Search for the cell housing the specified text and yield its (X, Y) center coordinate. 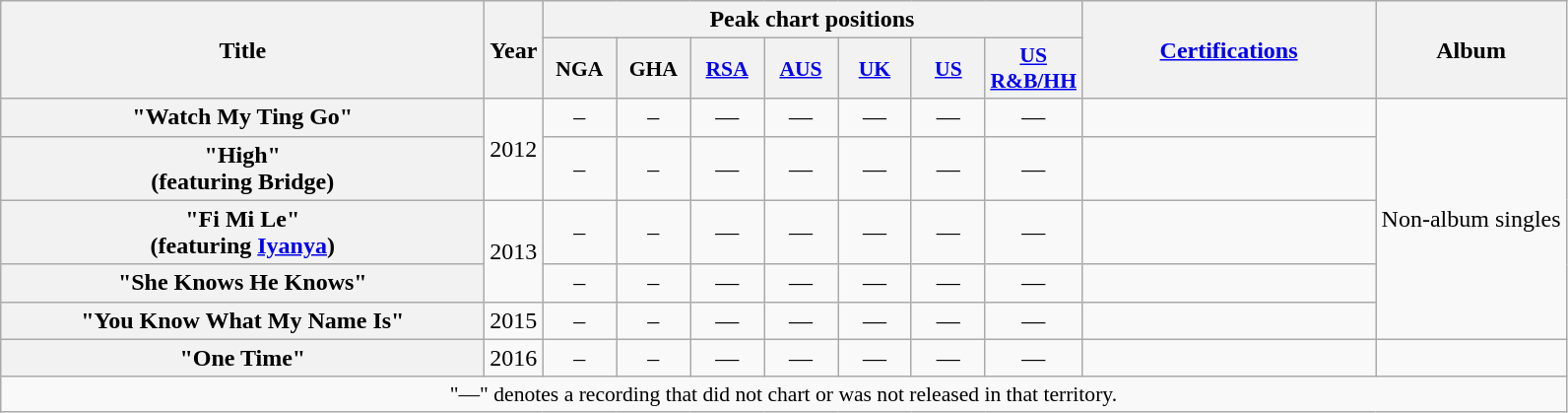
Album (1471, 49)
Non-album singles (1471, 219)
"You Know What My Name Is" (242, 320)
US (947, 69)
"Watch My Ting Go" (242, 117)
GHA (654, 69)
"She Knows He Knows" (242, 283)
RSA (727, 69)
2013 (514, 250)
"—" denotes a recording that did not chart or was not released in that territory. (784, 394)
2012 (514, 150)
USR&B/HH (1033, 69)
2015 (514, 320)
NGA (579, 69)
"One Time" (242, 358)
2016 (514, 358)
Title (242, 49)
UK (875, 69)
Certifications (1229, 49)
"Fi Mi Le"(featuring Iyanya) (242, 233)
AUS (802, 69)
"High"(featuring Bridge) (242, 168)
Peak chart positions (812, 20)
Year (514, 49)
